Return (x, y) of the center of cell containing provided text 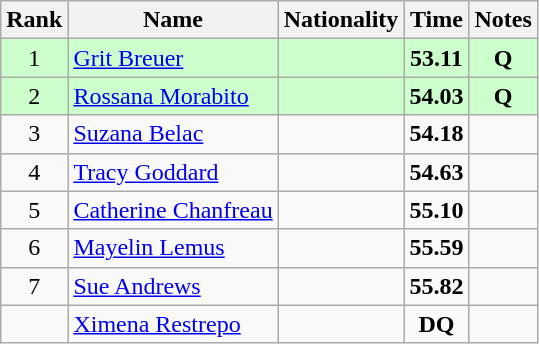
53.11 (436, 58)
Suzana Belac (173, 134)
Rossana Morabito (173, 96)
55.82 (436, 286)
3 (34, 134)
54.03 (436, 96)
Tracy Goddard (173, 172)
55.10 (436, 210)
5 (34, 210)
Grit Breuer (173, 58)
54.18 (436, 134)
Notes (503, 20)
54.63 (436, 172)
Name (173, 20)
Ximena Restrepo (173, 324)
4 (34, 172)
Catherine Chanfreau (173, 210)
2 (34, 96)
55.59 (436, 248)
DQ (436, 324)
7 (34, 286)
Mayelin Lemus (173, 248)
1 (34, 58)
Rank (34, 20)
Nationality (341, 20)
6 (34, 248)
Sue Andrews (173, 286)
Time (436, 20)
